From the cell containing the given text, extract its center point as [X, Y] coordinate. 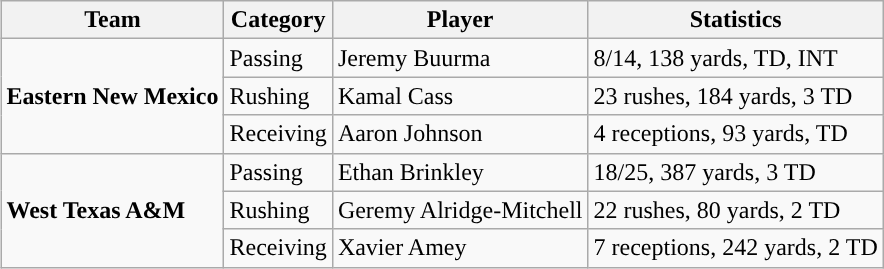
23 rushes, 184 yards, 3 TD [736, 96]
Category [278, 20]
4 receptions, 93 yards, TD [736, 134]
Player [460, 20]
Kamal Cass [460, 96]
Aaron Johnson [460, 134]
Ethan Brinkley [460, 172]
West Texas A&M [112, 210]
Geremy Alridge-Mitchell [460, 210]
Statistics [736, 20]
Team [112, 20]
7 receptions, 242 yards, 2 TD [736, 248]
Eastern New Mexico [112, 96]
18/25, 387 yards, 3 TD [736, 172]
22 rushes, 80 yards, 2 TD [736, 210]
8/14, 138 yards, TD, INT [736, 58]
Xavier Amey [460, 248]
Jeremy Buurma [460, 58]
